From the cell containing the given text, extract its center point as (x, y) coordinate. 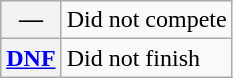
Did not compete (146, 20)
DNF (31, 58)
— (31, 20)
Did not finish (146, 58)
